From the cell containing the given text, extract its center point as (x, y) coordinate. 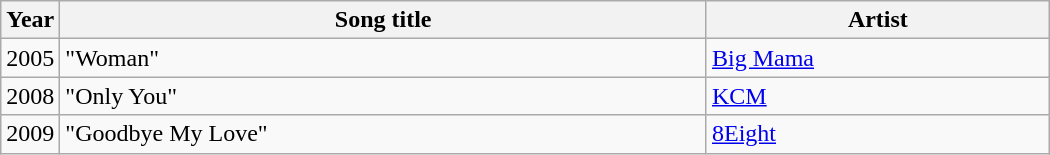
Song title (384, 20)
KCM (878, 96)
"Goodbye My Love" (384, 134)
"Woman" (384, 58)
"Only You" (384, 96)
2008 (30, 96)
2009 (30, 134)
Artist (878, 20)
8Eight (878, 134)
Year (30, 20)
Big Mama (878, 58)
2005 (30, 58)
